Capture the cell that displays the provided text and extract its (X, Y) central coordinate. 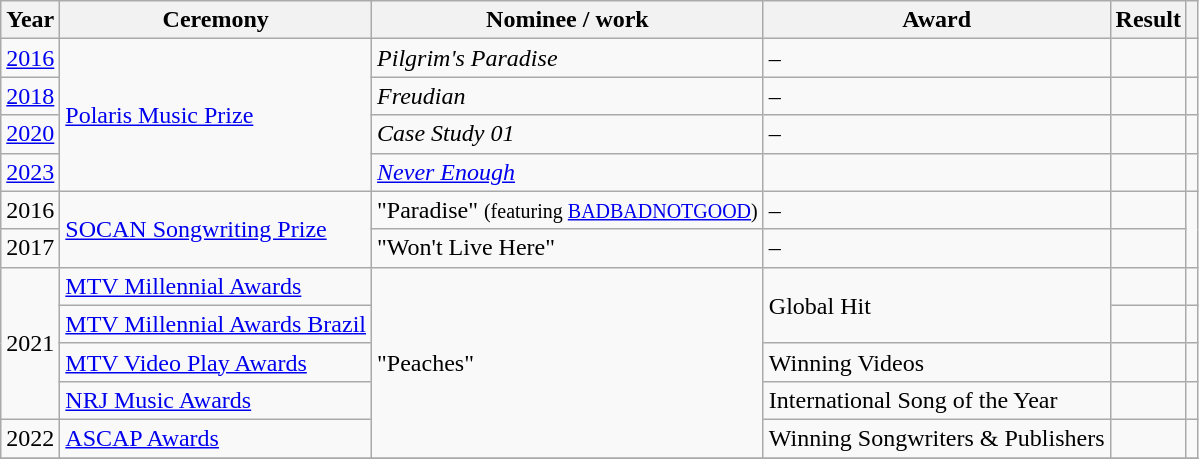
MTV Video Play Awards (216, 362)
Nominee / work (568, 20)
Year (30, 20)
2017 (30, 248)
ASCAP Awards (216, 438)
MTV Millennial Awards Brazil (216, 324)
2021 (30, 343)
International Song of the Year (936, 400)
Winning Songwriters & Publishers (936, 438)
2023 (30, 172)
"Peaches" (568, 362)
Result (1148, 20)
2020 (30, 134)
Polaris Music Prize (216, 115)
NRJ Music Awards (216, 400)
Freudian (568, 96)
Winning Videos (936, 362)
"Won't Live Here" (568, 248)
Case Study 01 (568, 134)
Ceremony (216, 20)
Pilgrim's Paradise (568, 58)
2022 (30, 438)
MTV Millennial Awards (216, 286)
SOCAN Songwriting Prize (216, 229)
Global Hit (936, 305)
"Paradise" (featuring BADBADNOTGOOD) (568, 210)
Award (936, 20)
2018 (30, 96)
Never Enough (568, 172)
